Output the (x, y) coordinate of the center of the cell containing the given text.  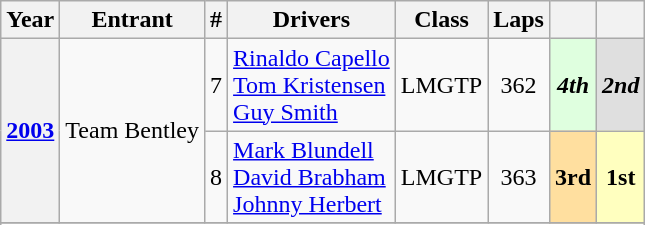
2nd (621, 85)
363 (519, 177)
Rinaldo Capello Tom Kristensen Guy Smith (312, 85)
1st (621, 177)
Mark Blundell David Brabham Johnny Herbert (312, 177)
Laps (519, 20)
8 (216, 177)
# (216, 20)
4th (572, 85)
Drivers (312, 20)
Entrant (132, 20)
Year (30, 20)
362 (519, 85)
7 (216, 85)
2003 (30, 131)
Class (441, 20)
Team Bentley (132, 131)
3rd (572, 177)
